Capture the cell that displays the provided text and extract its [X, Y] central coordinate. 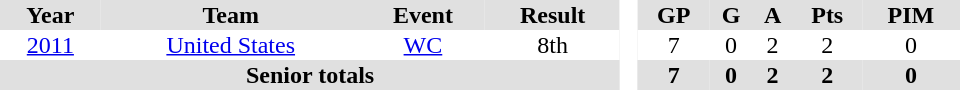
G [732, 15]
PIM [911, 15]
A [772, 15]
Event [423, 15]
Year [50, 15]
WC [423, 45]
United States [231, 45]
8th [552, 45]
Senior totals [310, 75]
Pts [828, 15]
Result [552, 15]
GP [674, 15]
Team [231, 15]
2011 [50, 45]
